Return (x, y) of the center of cell containing provided text 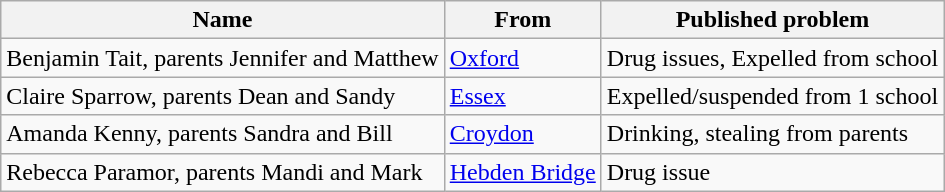
Expelled/suspended from 1 school (772, 96)
Essex (522, 96)
Rebecca Paramor, parents Mandi and Mark (222, 172)
Drinking, stealing from parents (772, 134)
Croydon (522, 134)
From (522, 20)
Hebden Bridge (522, 172)
Claire Sparrow, parents Dean and Sandy (222, 96)
Drug issues, Expelled from school (772, 58)
Amanda Kenny, parents Sandra and Bill (222, 134)
Drug issue (772, 172)
Name (222, 20)
Published problem (772, 20)
Benjamin Tait, parents Jennifer and Matthew (222, 58)
Oxford (522, 58)
